Return [X, Y] of the center of cell containing provided text 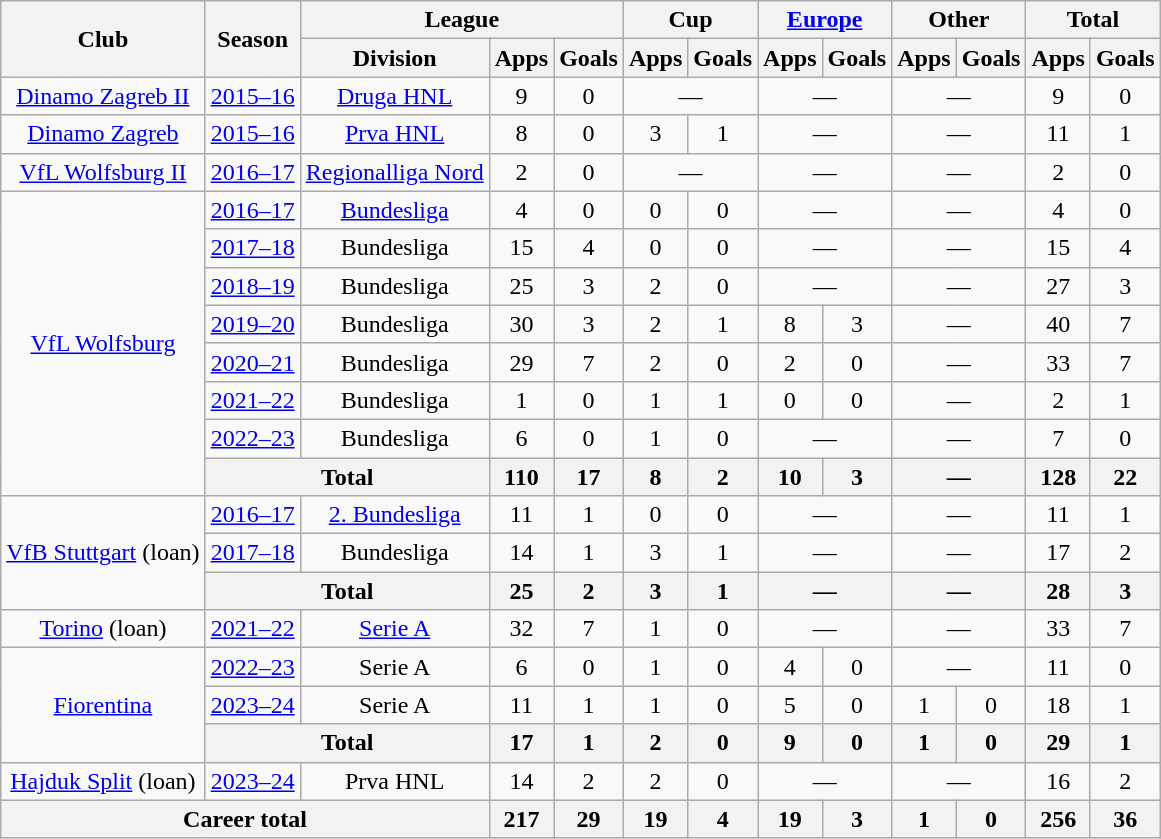
Cup [690, 20]
30 [521, 324]
10 [790, 477]
110 [521, 477]
Club [103, 39]
VfB Stuttgart (loan) [103, 553]
27 [1058, 286]
Regionalliga Nord [394, 172]
32 [521, 629]
Fiorentina [103, 705]
28 [1058, 591]
128 [1058, 477]
Hajduk Split (loan) [103, 781]
256 [1058, 819]
2020–21 [252, 362]
Torino (loan) [103, 629]
2019–20 [252, 324]
2018–19 [252, 286]
Dinamo Zagreb II [103, 96]
22 [1125, 477]
VfL Wolfsburg [103, 343]
League [462, 20]
18 [1058, 705]
Europe [825, 20]
217 [521, 819]
16 [1058, 781]
Other [959, 20]
Season [252, 39]
36 [1125, 819]
Division [394, 58]
Druga HNL [394, 96]
40 [1058, 324]
2. Bundesliga [394, 515]
5 [790, 705]
Dinamo Zagreb [103, 134]
Career total [245, 819]
VfL Wolfsburg II [103, 172]
